Capture the cell that displays the provided text and extract its (X, Y) central coordinate. 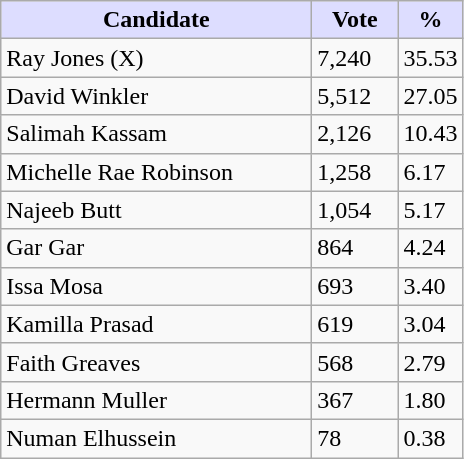
Najeeb Butt (156, 210)
7,240 (355, 58)
1,054 (355, 210)
Faith Greaves (156, 362)
Ray Jones (X) (156, 58)
6.17 (430, 172)
35.53 (430, 58)
367 (355, 400)
568 (355, 362)
Candidate (156, 20)
5.17 (430, 210)
10.43 (430, 134)
4.24 (430, 248)
78 (355, 438)
Issa Mosa (156, 286)
David Winkler (156, 96)
Numan Elhussein (156, 438)
27.05 (430, 96)
Vote (355, 20)
Hermann Muller (156, 400)
0.38 (430, 438)
3.04 (430, 324)
693 (355, 286)
2.79 (430, 362)
Salimah Kassam (156, 134)
% (430, 20)
1.80 (430, 400)
5,512 (355, 96)
Michelle Rae Robinson (156, 172)
619 (355, 324)
864 (355, 248)
Kamilla Prasad (156, 324)
1,258 (355, 172)
Gar Gar (156, 248)
2,126 (355, 134)
3.40 (430, 286)
